Return the (X, Y) coordinate for the center point of the cell that contains the specified text.  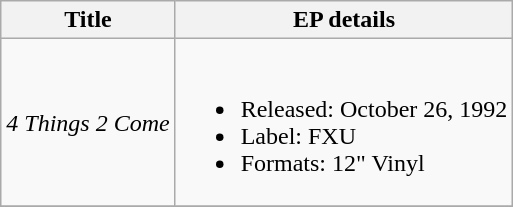
4 Things 2 Come (88, 122)
Title (88, 20)
Released: October 26, 1992Label: FXUFormats: 12" Vinyl (344, 122)
EP details (344, 20)
